Locate the cell with the specified text and output its (x, y) center coordinate. 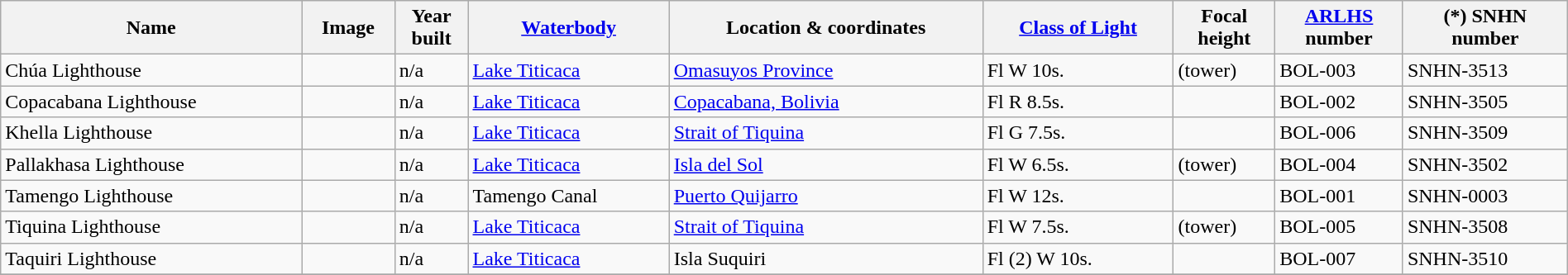
Copacabana, Bolivia (825, 102)
Omasuyos Province (825, 70)
SNHN-3505 (1485, 102)
Image (349, 28)
BOL-003 (1340, 70)
SNHN-3502 (1485, 164)
Class of Light (1078, 28)
BOL-005 (1340, 227)
Fl W 10s. (1078, 70)
Puerto Quijarro (825, 196)
Waterbody (569, 28)
Tiquina Lighthouse (151, 227)
Yearbuilt (432, 28)
Tamengo Lighthouse (151, 196)
BOL-002 (1340, 102)
Fl W 6.5s. (1078, 164)
Khella Lighthouse (151, 133)
Isla Suquiri (825, 258)
SNHN-3513 (1485, 70)
Fl G 7.5s. (1078, 133)
Copacabana Lighthouse (151, 102)
Fl R 8.5s. (1078, 102)
Isla del Sol (825, 164)
Name (151, 28)
Location & coordinates (825, 28)
Fl (2) W 10s. (1078, 258)
Fl W 7.5s. (1078, 227)
BOL-004 (1340, 164)
BOL-001 (1340, 196)
Tamengo Canal (569, 196)
(*) SNHN number (1485, 28)
SNHN-3509 (1485, 133)
Taquiri Lighthouse (151, 258)
SNHN-0003 (1485, 196)
Fl W 12s. (1078, 196)
Focalheight (1224, 28)
SNHN-3510 (1485, 258)
ARLHSnumber (1340, 28)
Pallakhasa Lighthouse (151, 164)
BOL-006 (1340, 133)
BOL-007 (1340, 258)
SNHN-3508 (1485, 227)
Chúa Lighthouse (151, 70)
